Locate the cell with the specified text and output its (X, Y) center coordinate. 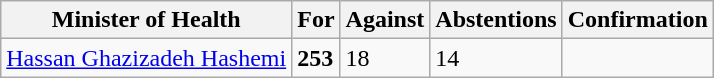
18 (385, 58)
Against (385, 20)
Confirmation (638, 20)
Abstentions (496, 20)
Minister of Health (146, 20)
14 (496, 58)
For (316, 20)
253 (316, 58)
Hassan Ghazizadeh Hashemi (146, 58)
